Capture the cell that displays the provided text and extract its (X, Y) central coordinate. 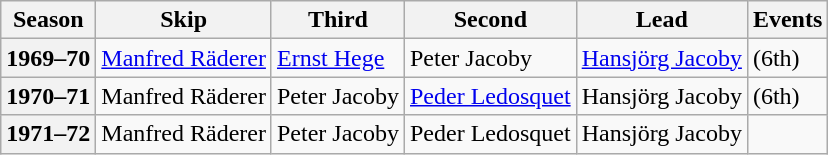
Third (338, 20)
Ernst Hege (338, 58)
Skip (184, 20)
Season (48, 20)
Lead (662, 20)
Second (490, 20)
1971–72 (48, 134)
Events (787, 20)
1969–70 (48, 58)
1970–71 (48, 96)
